Provide the (X, Y) coordinate of the cell's center where the given text is located.  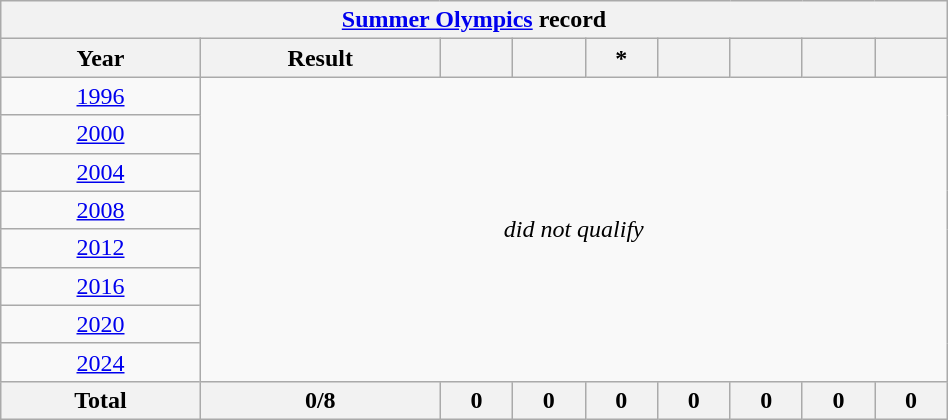
2024 (101, 362)
2012 (101, 248)
1996 (101, 96)
2008 (101, 210)
Result (320, 58)
did not qualify (574, 229)
2020 (101, 324)
2004 (101, 172)
Summer Olympics record (474, 20)
Total (101, 400)
* (621, 58)
0/8 (320, 400)
2016 (101, 286)
2000 (101, 134)
Year (101, 58)
